Find where the given text appears and provide that cell's center as [X, Y] coordinate. 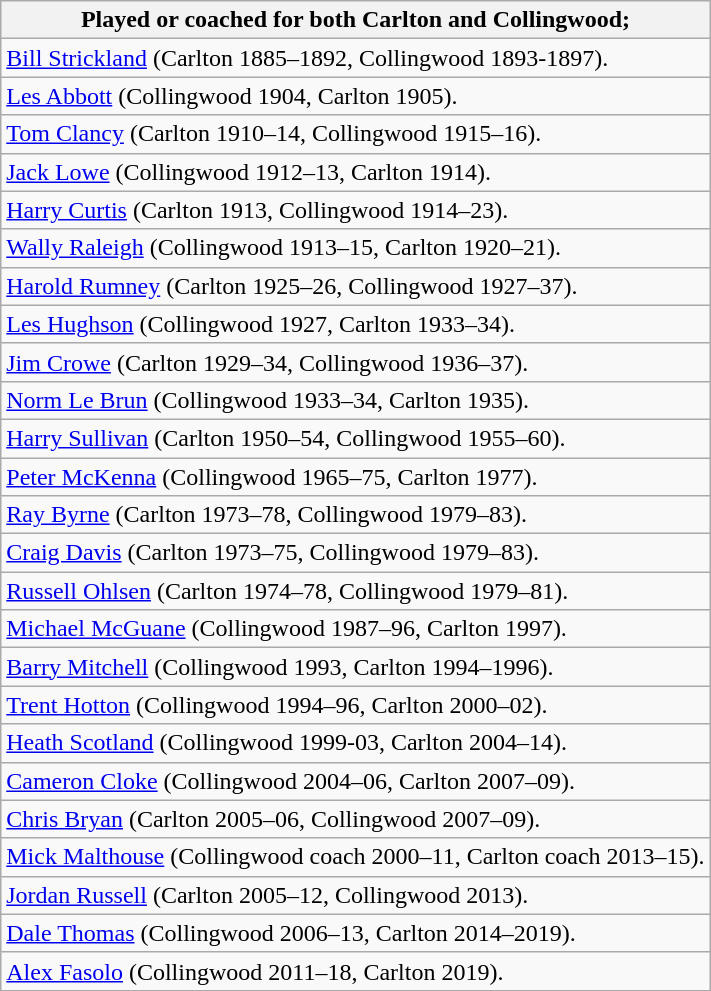
Ray Byrne (Carlton 1973–78, Collingwood 1979–83). [356, 515]
Harold Rumney (Carlton 1925–26, Collingwood 1927–37). [356, 286]
Craig Davis (Carlton 1973–75, Collingwood 1979–83). [356, 553]
Jack Lowe (Collingwood 1912–13, Carlton 1914). [356, 172]
Alex Fasolo (Collingwood 2011–18, Carlton 2019). [356, 971]
Chris Bryan (Carlton 2005–06, Collingwood 2007–09). [356, 819]
Wally Raleigh (Collingwood 1913–15, Carlton 1920–21). [356, 248]
Peter McKenna (Collingwood 1965–75, Carlton 1977). [356, 477]
Mick Malthouse (Collingwood coach 2000–11, Carlton coach 2013–15). [356, 857]
Bill Strickland (Carlton 1885–1892, Collingwood 1893-1897). [356, 58]
Barry Mitchell (Collingwood 1993, Carlton 1994–1996). [356, 667]
Les Hughson (Collingwood 1927, Carlton 1933–34). [356, 324]
Dale Thomas (Collingwood 2006–13, Carlton 2014–2019). [356, 933]
Played or coached for both Carlton and Collingwood; [356, 20]
Trent Hotton (Collingwood 1994–96, Carlton 2000–02). [356, 705]
Harry Sullivan (Carlton 1950–54, Collingwood 1955–60). [356, 438]
Harry Curtis (Carlton 1913, Collingwood 1914–23). [356, 210]
Heath Scotland (Collingwood 1999-03, Carlton 2004–14). [356, 743]
Tom Clancy (Carlton 1910–14, Collingwood 1915–16). [356, 134]
Jim Crowe (Carlton 1929–34, Collingwood 1936–37). [356, 362]
Russell Ohlsen (Carlton 1974–78, Collingwood 1979–81). [356, 591]
Les Abbott (Collingwood 1904, Carlton 1905). [356, 96]
Cameron Cloke (Collingwood 2004–06, Carlton 2007–09). [356, 781]
Jordan Russell (Carlton 2005–12, Collingwood 2013). [356, 895]
Michael McGuane (Collingwood 1987–96, Carlton 1997). [356, 629]
Norm Le Brun (Collingwood 1933–34, Carlton 1935). [356, 400]
